Pinpoint the cell where the given text exists, returning its [x, y] midpoint coordinate. 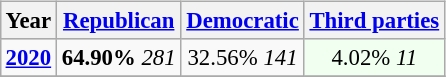
Republican [118, 21]
2020 [28, 58]
Democratic [242, 21]
32.56% 141 [242, 58]
Third parties [374, 21]
64.90% 281 [118, 58]
4.02% 11 [374, 58]
Year [28, 21]
